Find where the given text appears and provide that cell's center as [x, y] coordinate. 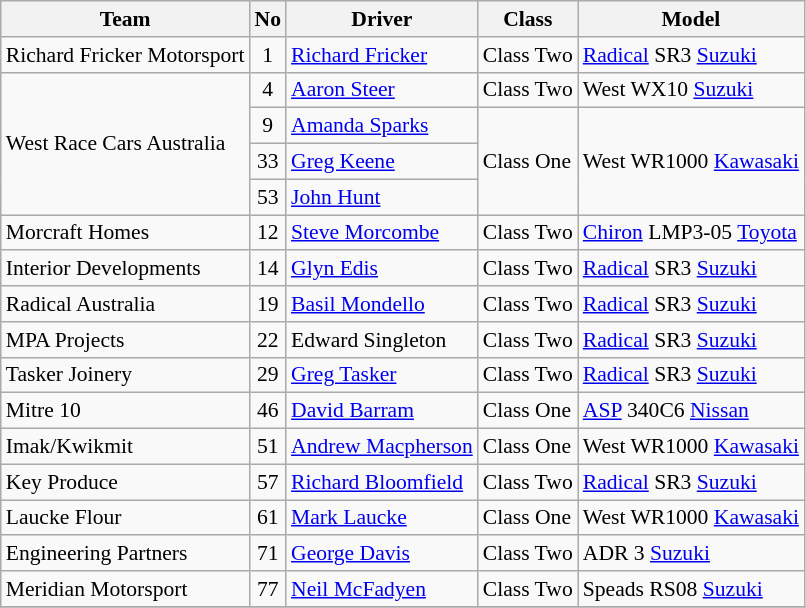
4 [268, 90]
Amanda Sparks [382, 126]
George Davis [382, 554]
Greg Tasker [382, 375]
71 [268, 554]
West WX10 Suzuki [691, 90]
Mitre 10 [126, 411]
Greg Keene [382, 162]
53 [268, 197]
61 [268, 518]
Richard Bloomfield [382, 482]
19 [268, 304]
51 [268, 447]
Engineering Partners [126, 554]
Aaron Steer [382, 90]
57 [268, 482]
9 [268, 126]
Meridian Motorsport [126, 589]
Interior Developments [126, 269]
Morcraft Homes [126, 233]
ASP 340C6 Nissan [691, 411]
12 [268, 233]
Class [528, 19]
14 [268, 269]
1 [268, 55]
22 [268, 340]
Neil McFadyen [382, 589]
Richard Fricker Motorsport [126, 55]
ADR 3 Suzuki [691, 554]
Team [126, 19]
Key Produce [126, 482]
Richard Fricker [382, 55]
Chiron LMP3-05 Toyota [691, 233]
46 [268, 411]
No [268, 19]
Edward Singleton [382, 340]
Laucke Flour [126, 518]
Tasker Joinery [126, 375]
Imak/Kwikmit [126, 447]
Steve Morcombe [382, 233]
77 [268, 589]
Speads RS08 Suzuki [691, 589]
Basil Mondello [382, 304]
David Barram [382, 411]
29 [268, 375]
John Hunt [382, 197]
West Race Cars Australia [126, 143]
Model [691, 19]
Mark Laucke [382, 518]
Glyn Edis [382, 269]
33 [268, 162]
MPA Projects [126, 340]
Andrew Macpherson [382, 447]
Radical Australia [126, 304]
Driver [382, 19]
